Output the [X, Y] coordinate of the center of the cell containing the given text.  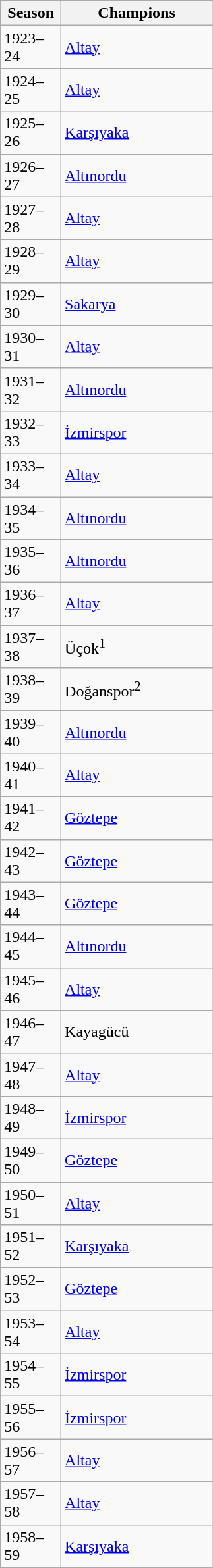
1946–47 [31, 1032]
1930–31 [31, 346]
1924–25 [31, 90]
Sakarya [137, 304]
1952–53 [31, 1289]
1953–54 [31, 1332]
1931–32 [31, 390]
1927–28 [31, 219]
1942–43 [31, 861]
Üçok1 [137, 646]
1941–42 [31, 818]
Season [31, 13]
1939–40 [31, 732]
1933–34 [31, 475]
1955–56 [31, 1418]
1948–49 [31, 1118]
Champions [137, 13]
Doğanspor2 [137, 690]
1957–58 [31, 1503]
1937–38 [31, 646]
1943–44 [31, 903]
1923–24 [31, 47]
1938–39 [31, 690]
1950–51 [31, 1203]
1932–33 [31, 432]
1947–48 [31, 1074]
1929–30 [31, 304]
1949–50 [31, 1160]
1945–46 [31, 989]
1956–57 [31, 1460]
1936–37 [31, 604]
1958–59 [31, 1546]
Kayagücü [137, 1032]
1928–29 [31, 261]
1935–36 [31, 561]
1954–55 [31, 1374]
1940–41 [31, 775]
1934–35 [31, 517]
1926–27 [31, 175]
1944–45 [31, 947]
1925–26 [31, 133]
1951–52 [31, 1247]
